Pinpoint the cell where the given text exists, returning its [X, Y] midpoint coordinate. 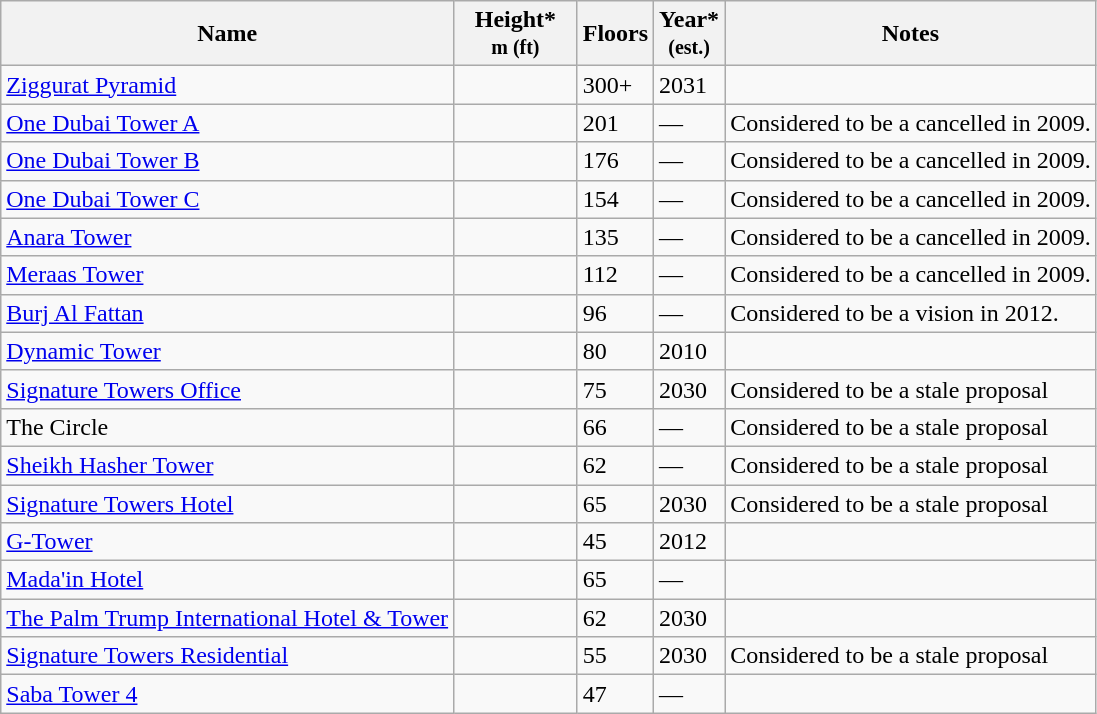
Signature Towers Hotel [228, 503]
Floors [615, 34]
Saba Tower 4 [228, 694]
One Dubai Tower C [228, 199]
80 [615, 351]
Dynamic Tower [228, 351]
47 [615, 694]
Burj Al Fattan [228, 313]
Ziggurat Pyramid [228, 85]
2012 [690, 542]
2010 [690, 351]
Anara Tower [228, 237]
Name [228, 34]
66 [615, 427]
2031 [690, 85]
The Palm Trump International Hotel & Tower [228, 618]
300+ [615, 85]
96 [615, 313]
154 [615, 199]
Notes [911, 34]
One Dubai Tower A [228, 123]
55 [615, 656]
Mada'in Hotel [228, 580]
Height*m (ft) [516, 34]
Signature Towers Residential [228, 656]
Signature Towers Office [228, 389]
112 [615, 275]
135 [615, 237]
176 [615, 161]
G-Tower [228, 542]
One Dubai Tower B [228, 161]
Sheikh Hasher Tower [228, 465]
201 [615, 123]
75 [615, 389]
45 [615, 542]
The Circle [228, 427]
Year*(est.) [690, 34]
Considered to be a vision in 2012. [911, 313]
Meraas Tower [228, 275]
